For the text-containing cell, return its midpoint in (X, Y) coordinate format. 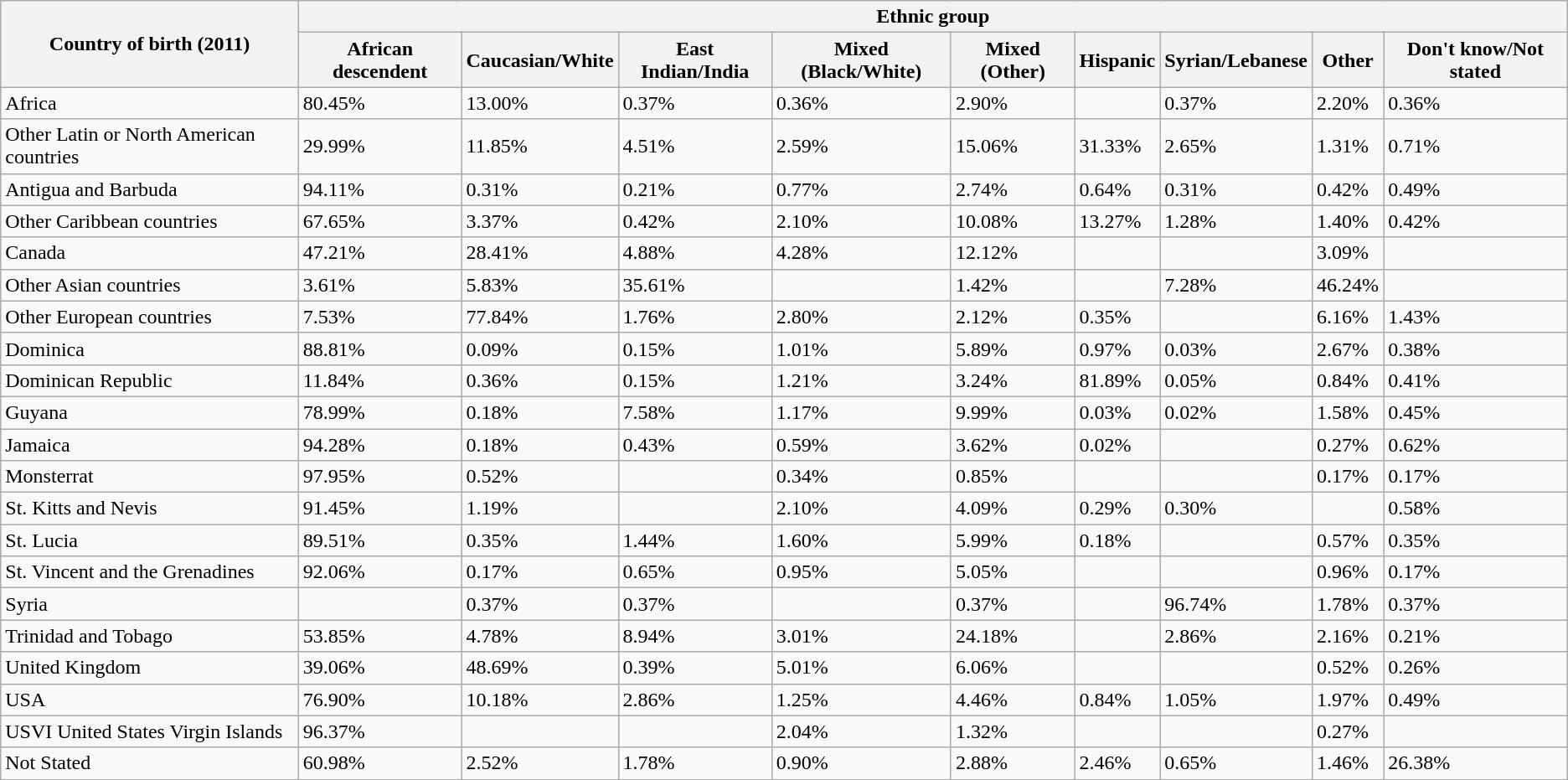
St. Lucia (150, 540)
97.95% (380, 477)
5.89% (1013, 349)
2.90% (1013, 103)
3.61% (380, 285)
1.40% (1349, 221)
1.31% (1349, 146)
0.97% (1117, 349)
10.08% (1013, 221)
1.25% (861, 700)
2.16% (1349, 636)
13.00% (539, 103)
Antigua and Barbuda (150, 189)
1.19% (539, 509)
0.39% (695, 668)
5.99% (1013, 540)
Hispanic (1117, 60)
13.27% (1117, 221)
African descendent (380, 60)
Other Asian countries (150, 285)
4.09% (1013, 509)
Monsterrat (150, 477)
2.88% (1013, 763)
2.52% (539, 763)
Don't know/Not stated (1476, 60)
0.45% (1476, 412)
0.90% (861, 763)
53.85% (380, 636)
3.09% (1349, 253)
28.41% (539, 253)
USA (150, 700)
1.46% (1349, 763)
1.28% (1236, 221)
Jamaica (150, 445)
Not Stated (150, 763)
1.01% (861, 349)
67.65% (380, 221)
1.97% (1349, 700)
2.74% (1013, 189)
0.57% (1349, 540)
2.65% (1236, 146)
11.84% (380, 380)
1.42% (1013, 285)
91.45% (380, 509)
15.06% (1013, 146)
Mixed (Other) (1013, 60)
0.71% (1476, 146)
39.06% (380, 668)
24.18% (1013, 636)
0.58% (1476, 509)
0.38% (1476, 349)
94.11% (380, 189)
Other (1349, 60)
1.76% (695, 317)
4.28% (861, 253)
4.78% (539, 636)
Other Latin or North American countries (150, 146)
9.99% (1013, 412)
26.38% (1476, 763)
8.94% (695, 636)
0.30% (1236, 509)
Canada (150, 253)
St. Kitts and Nevis (150, 509)
7.28% (1236, 285)
Guyana (150, 412)
0.85% (1013, 477)
0.64% (1117, 189)
4.46% (1013, 700)
6.06% (1013, 668)
Trinidad and Tobago (150, 636)
1.32% (1013, 731)
0.62% (1476, 445)
0.09% (539, 349)
Country of birth (2011) (150, 44)
35.61% (695, 285)
Mixed (Black/White) (861, 60)
2.12% (1013, 317)
12.12% (1013, 253)
10.18% (539, 700)
United Kingdom (150, 668)
3.24% (1013, 380)
St. Vincent and the Grenadines (150, 572)
77.84% (539, 317)
0.41% (1476, 380)
3.01% (861, 636)
Syria (150, 604)
5.01% (861, 668)
0.96% (1349, 572)
2.04% (861, 731)
Other European countries (150, 317)
46.24% (1349, 285)
0.95% (861, 572)
Dominican Republic (150, 380)
29.99% (380, 146)
5.05% (1013, 572)
USVI United States Virgin Islands (150, 731)
1.43% (1476, 317)
2.80% (861, 317)
89.51% (380, 540)
96.74% (1236, 604)
0.29% (1117, 509)
1.60% (861, 540)
0.59% (861, 445)
80.45% (380, 103)
Dominica (150, 349)
48.69% (539, 668)
31.33% (1117, 146)
47.21% (380, 253)
3.62% (1013, 445)
Syrian/Lebanese (1236, 60)
94.28% (380, 445)
4.88% (695, 253)
6.16% (1349, 317)
0.05% (1236, 380)
3.37% (539, 221)
0.77% (861, 189)
7.58% (695, 412)
7.53% (380, 317)
1.05% (1236, 700)
2.20% (1349, 103)
88.81% (380, 349)
Caucasian/White (539, 60)
76.90% (380, 700)
78.99% (380, 412)
96.37% (380, 731)
Other Caribbean countries (150, 221)
4.51% (695, 146)
2.46% (1117, 763)
5.83% (539, 285)
1.44% (695, 540)
11.85% (539, 146)
81.89% (1117, 380)
1.58% (1349, 412)
0.34% (861, 477)
60.98% (380, 763)
Ethnic group (933, 17)
0.43% (695, 445)
92.06% (380, 572)
Africa (150, 103)
2.59% (861, 146)
1.21% (861, 380)
0.26% (1476, 668)
East Indian/India (695, 60)
2.67% (1349, 349)
1.17% (861, 412)
